Provide the (X, Y) coordinate of the cell's center where the given text is located.  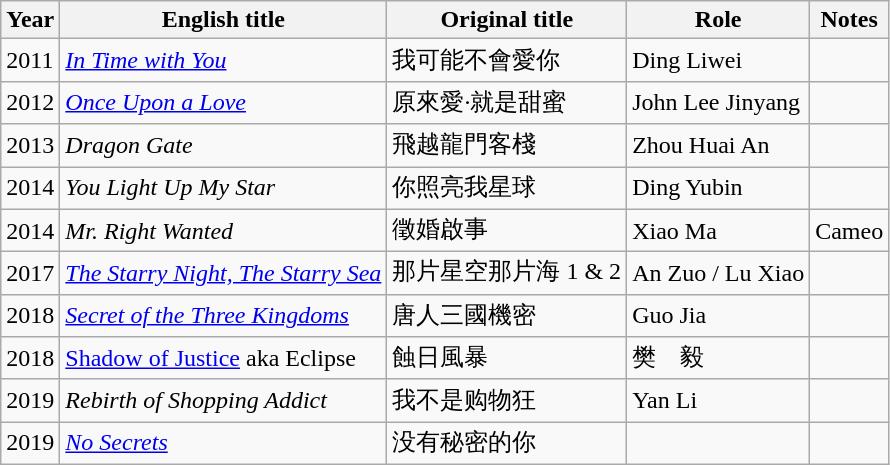
Yan Li (718, 400)
Zhou Huai An (718, 146)
你照亮我星球 (507, 188)
那片星空那片海 1 & 2 (507, 274)
Once Upon a Love (224, 102)
2013 (30, 146)
The Starry Night, The Starry Sea (224, 274)
唐人三國機密 (507, 316)
Year (30, 20)
Rebirth of Shopping Addict (224, 400)
飛越龍門客棧 (507, 146)
Mr. Right Wanted (224, 230)
An Zuo / Lu Xiao (718, 274)
Ding Yubin (718, 188)
Secret of the Three Kingdoms (224, 316)
2011 (30, 60)
我不是购物狂 (507, 400)
Role (718, 20)
Ding Liwei (718, 60)
Notes (850, 20)
蝕日風暴 (507, 358)
没有秘密的你 (507, 444)
Xiao Ma (718, 230)
Cameo (850, 230)
2012 (30, 102)
Original title (507, 20)
原來愛·就是甜蜜 (507, 102)
樊 毅 (718, 358)
徵婚啟事 (507, 230)
Shadow of Justice aka Eclipse (224, 358)
English title (224, 20)
Guo Jia (718, 316)
Dragon Gate (224, 146)
2017 (30, 274)
In Time with You (224, 60)
You Light Up My Star (224, 188)
No Secrets (224, 444)
我可能不會愛你 (507, 60)
John Lee Jinyang (718, 102)
